Provide the [X, Y] coordinate of the cell's center where the given text is located.  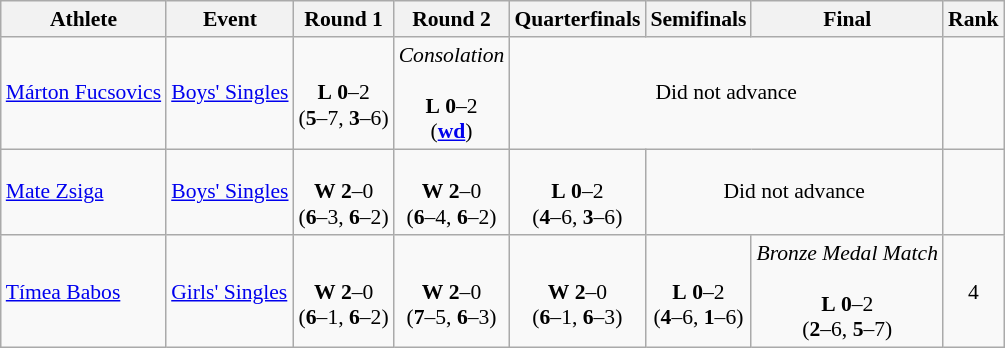
Rank [974, 19]
Semifinals [698, 19]
W 2–0 (6–1, 6–2) [344, 292]
Mate Zsiga [84, 192]
L 0–2 (4–6, 1–6) [698, 292]
W 2–0 (6–4, 6–2) [452, 192]
Girls' Singles [230, 292]
Final [847, 19]
L 0–2 (4–6, 3–6) [577, 192]
Quarterfinals [577, 19]
Round 1 [344, 19]
W 2–0 (7–5, 6–3) [452, 292]
L 0–2 (5–7, 3–6) [344, 93]
Márton Fucsovics [84, 93]
4 [974, 292]
Tímea Babos [84, 292]
Round 2 [452, 19]
ConsolationL 0–2 (wd) [452, 93]
Bronze Medal MatchL 0–2 (2–6, 5–7) [847, 292]
W 2–0 (6–1, 6–3) [577, 292]
W 2–0 (6–3, 6–2) [344, 192]
Event [230, 19]
Athlete [84, 19]
